Output the (X, Y) coordinate of the center of the cell containing the given text.  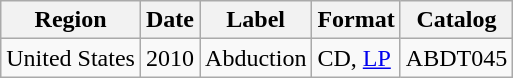
Catalog (456, 20)
CD, LP (356, 58)
2010 (170, 58)
Label (256, 20)
Date (170, 20)
Region (71, 20)
Abduction (256, 58)
ABDT045 (456, 58)
United States (71, 58)
Format (356, 20)
